Return the [x, y] coordinate for the center point of the cell that contains the specified text.  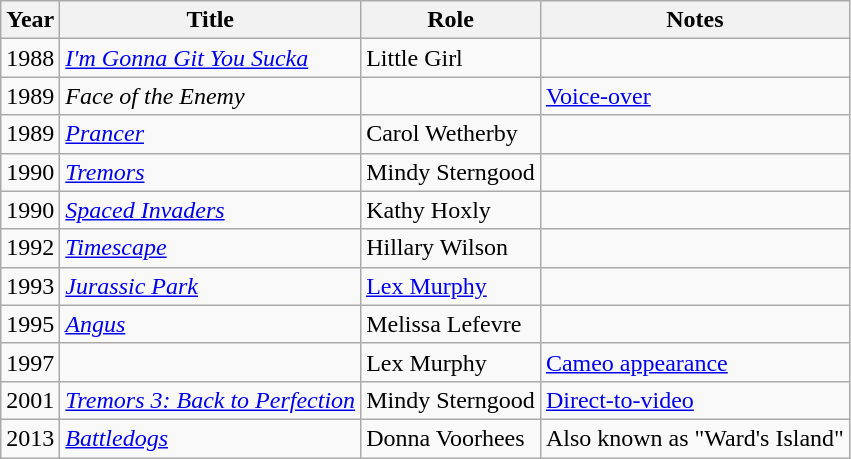
2013 [30, 438]
1993 [30, 286]
Kathy Hoxly [451, 210]
I'm Gonna Git You Sucka [210, 58]
Title [210, 20]
Notes [694, 20]
Hillary Wilson [451, 248]
1997 [30, 362]
Carol Wetherby [451, 134]
Year [30, 20]
Face of the Enemy [210, 96]
Tremors 3: Back to Perfection [210, 400]
Voice-over [694, 96]
Jurassic Park [210, 286]
1995 [30, 324]
Also known as "Ward's Island" [694, 438]
Prancer [210, 134]
Direct-to-video [694, 400]
Little Girl [451, 58]
Battledogs [210, 438]
Angus [210, 324]
Role [451, 20]
Melissa Lefevre [451, 324]
2001 [30, 400]
Cameo appearance [694, 362]
Spaced Invaders [210, 210]
1992 [30, 248]
Donna Voorhees [451, 438]
Tremors [210, 172]
Timescape [210, 248]
1988 [30, 58]
